Locate the cell with the specified text and output its [x, y] center coordinate. 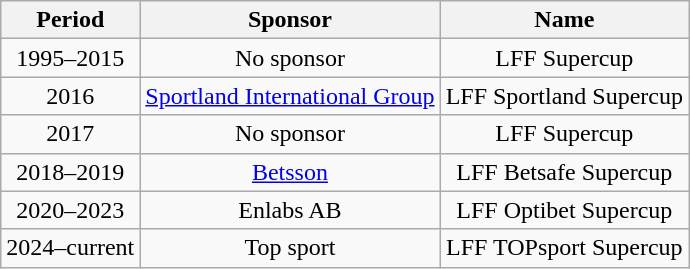
LFF Betsafe Supercup [564, 172]
1995–2015 [70, 58]
Betsson [290, 172]
Period [70, 20]
Sportland International Group [290, 96]
2018–2019 [70, 172]
Top sport [290, 248]
Name [564, 20]
Sponsor [290, 20]
2020–2023 [70, 210]
LFF Sportland Supercup [564, 96]
LFF TOPsport Supercup [564, 248]
2016 [70, 96]
LFF Optibet Supercup [564, 210]
2017 [70, 134]
Enlabs AB [290, 210]
2024–current [70, 248]
